Capture the cell that displays the provided text and extract its (x, y) central coordinate. 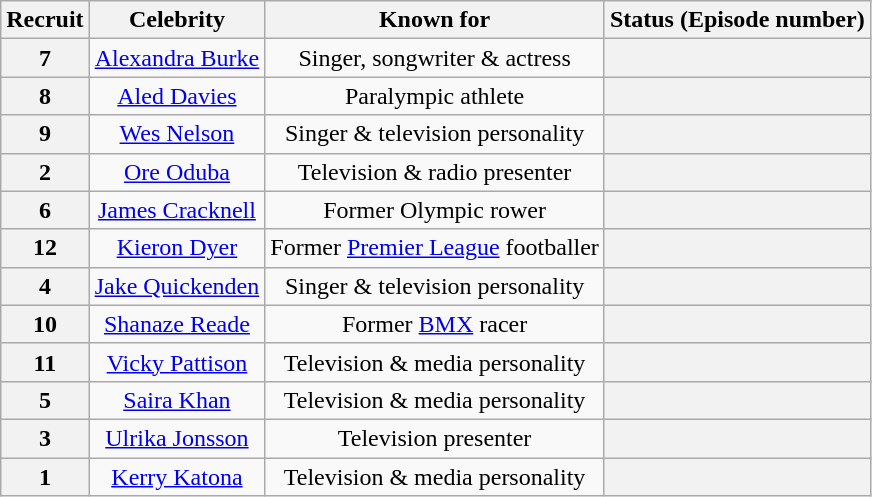
Status (Episode number) (737, 20)
Saira Khan (177, 400)
Singer, songwriter & actress (435, 58)
Paralympic athlete (435, 96)
5 (45, 400)
Aled Davies (177, 96)
Former Olympic rower (435, 210)
6 (45, 210)
Kerry Katona (177, 477)
3 (45, 438)
Shanaze Reade (177, 324)
Former Premier League footballer (435, 248)
Jake Quickenden (177, 286)
Known for (435, 20)
8 (45, 96)
James Cracknell (177, 210)
Former BMX racer (435, 324)
Vicky Pattison (177, 362)
Recruit (45, 20)
Alexandra Burke (177, 58)
2 (45, 172)
1 (45, 477)
Kieron Dyer (177, 248)
Ore Oduba (177, 172)
7 (45, 58)
Television & radio presenter (435, 172)
Celebrity (177, 20)
Wes Nelson (177, 134)
9 (45, 134)
12 (45, 248)
Ulrika Jonsson (177, 438)
10 (45, 324)
Television presenter (435, 438)
4 (45, 286)
11 (45, 362)
